Detect which cell encompasses the target text, then output its (X, Y) center coordinate. 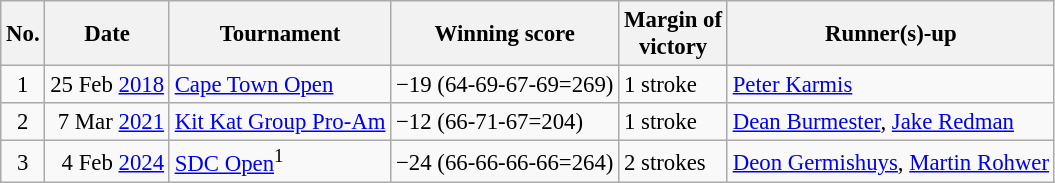
Kit Kat Group Pro-Am (280, 122)
2 (23, 122)
Peter Karmis (890, 85)
3 (23, 162)
Margin ofvictory (674, 34)
Runner(s)-up (890, 34)
−12 (66-71-67=204) (505, 122)
Winning score (505, 34)
Dean Burmester, Jake Redman (890, 122)
7 Mar 2021 (107, 122)
Tournament (280, 34)
25 Feb 2018 (107, 85)
Date (107, 34)
−19 (64-69-67-69=269) (505, 85)
SDC Open1 (280, 162)
−24 (66-66-66-66=264) (505, 162)
4 Feb 2024 (107, 162)
Deon Germishuys, Martin Rohwer (890, 162)
1 (23, 85)
2 strokes (674, 162)
No. (23, 34)
Cape Town Open (280, 85)
